Return the (X, Y) coordinate for the center point of the cell that contains the specified text.  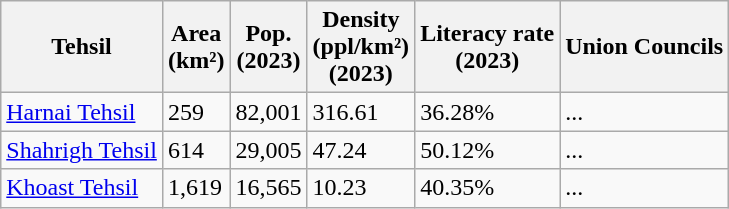
Harnai Tehsil (82, 112)
259 (196, 112)
82,001 (268, 112)
Density(ppl/km²)(2023) (361, 47)
Pop.(2023) (268, 47)
Area(km²) (196, 47)
Khoast Tehsil (82, 188)
29,005 (268, 150)
50.12% (488, 150)
47.24 (361, 150)
1,619 (196, 188)
40.35% (488, 188)
Union Councils (644, 47)
36.28% (488, 112)
16,565 (268, 188)
Tehsil (82, 47)
Shahrigh Tehsil (82, 150)
614 (196, 150)
Literacy rate(2023) (488, 47)
316.61 (361, 112)
10.23 (361, 188)
